From the cell containing the given text, extract its center point as [X, Y] coordinate. 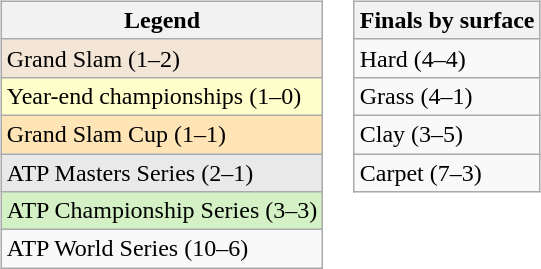
Legend [162, 20]
Year-end championships (1–0) [162, 96]
Finals by surface [447, 20]
Carpet (7–3) [447, 173]
ATP Masters Series (2–1) [162, 173]
Grand Slam Cup (1–1) [162, 134]
Grass (4–1) [447, 96]
Hard (4–4) [447, 58]
ATP Championship Series (3–3) [162, 211]
ATP World Series (10–6) [162, 249]
Grand Slam (1–2) [162, 58]
Clay (3–5) [447, 134]
